Capture the cell that displays the provided text and extract its (X, Y) central coordinate. 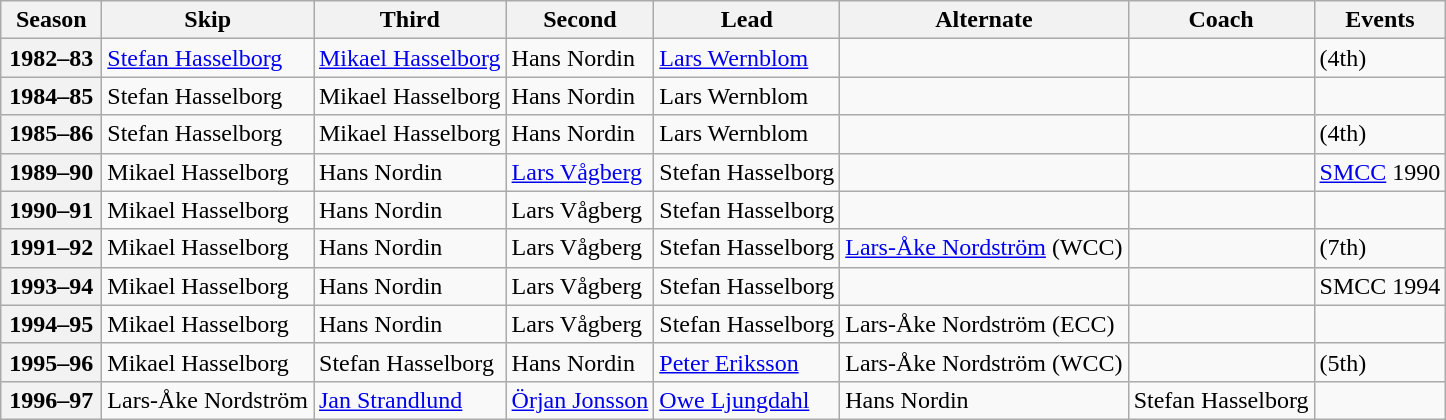
Events (1380, 20)
Lead (747, 20)
1989–90 (52, 172)
Jan Strandlund (410, 400)
1994–95 (52, 324)
(5th) (1380, 362)
1982–83 (52, 58)
Coach (1221, 20)
(7th) (1380, 248)
1995–96 (52, 362)
1991–92 (52, 248)
Peter Eriksson (747, 362)
Third (410, 20)
Lars-Åke Nordström (208, 400)
1985–86 (52, 134)
1984–85 (52, 96)
Lars-Åke Nordström (ECC) (984, 324)
Owe Ljungdahl (747, 400)
Season (52, 20)
1993–94 (52, 286)
1990–91 (52, 210)
Alternate (984, 20)
SMCC 1990 (1380, 172)
Second (580, 20)
Örjan Jonsson (580, 400)
1996–97 (52, 400)
Skip (208, 20)
SMCC 1994 (1380, 286)
